Provide the (x, y) coordinate of the cell's center where the given text is located.  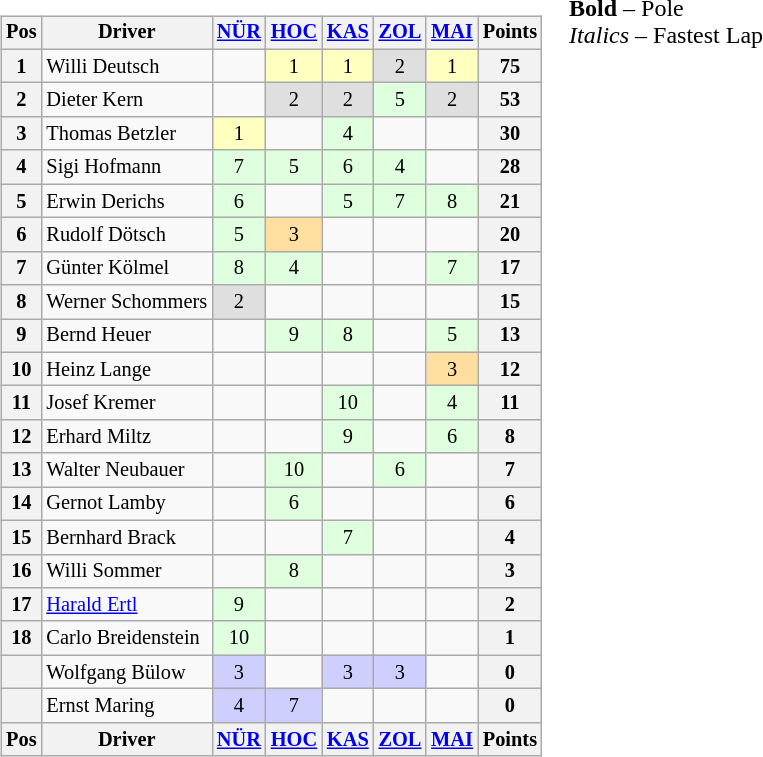
Ernst Maring (126, 706)
30 (510, 134)
53 (510, 100)
Werner Schommers (126, 302)
18 (21, 638)
Josef Kremer (126, 403)
Walter Neubauer (126, 470)
Erhard Miltz (126, 437)
Erwin Derichs (126, 201)
Günter Kölmel (126, 268)
14 (21, 504)
Harald Ertl (126, 605)
21 (510, 201)
Bernhard Brack (126, 537)
Gernot Lamby (126, 504)
20 (510, 235)
Bernd Heuer (126, 336)
Thomas Betzler (126, 134)
Heinz Lange (126, 369)
Willi Sommer (126, 571)
16 (21, 571)
Dieter Kern (126, 100)
Wolfgang Bülow (126, 672)
Rudolf Dötsch (126, 235)
Sigi Hofmann (126, 167)
Carlo Breidenstein (126, 638)
Willi Deutsch (126, 66)
75 (510, 66)
28 (510, 167)
